Provide the (x, y) coordinate of the cell's center where the given text is located.  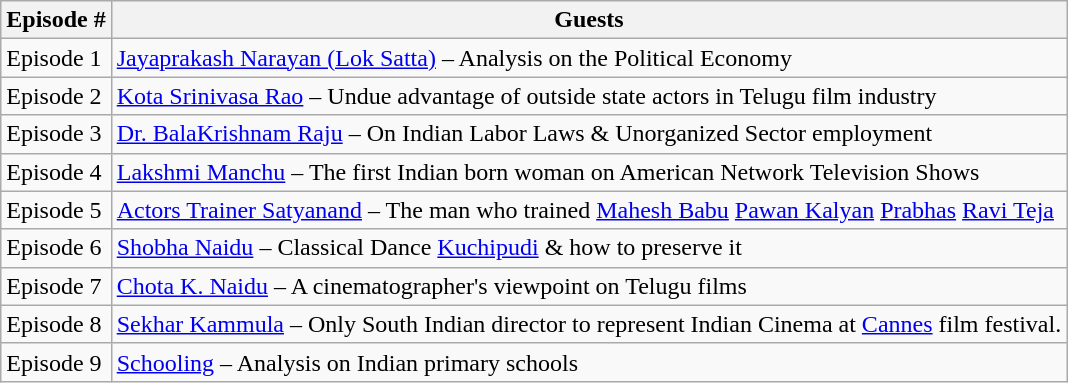
Episode 3 (56, 134)
Episode 5 (56, 210)
Sekhar Kammula – Only South Indian director to represent Indian Cinema at Cannes film festival. (589, 324)
Actors Trainer Satyanand – The man who trained Mahesh Babu Pawan Kalyan Prabhas Ravi Teja (589, 210)
Episode 9 (56, 362)
Jayaprakash Narayan (Lok Satta) – Analysis on the Political Economy (589, 58)
Episode 8 (56, 324)
Episode # (56, 20)
Shobha Naidu – Classical Dance Kuchipudi & how to preserve it (589, 248)
Episode 7 (56, 286)
Episode 4 (56, 172)
Guests (589, 20)
Dr. BalaKrishnam Raju – On Indian Labor Laws & Unorganized Sector employment (589, 134)
Kota Srinivasa Rao – Undue advantage of outside state actors in Telugu film industry (589, 96)
Schooling – Analysis on Indian primary schools (589, 362)
Episode 1 (56, 58)
Lakshmi Manchu – The first Indian born woman on American Network Television Shows (589, 172)
Chota K. Naidu – A cinematographer's viewpoint on Telugu films (589, 286)
Episode 6 (56, 248)
Episode 2 (56, 96)
